Capture the cell that displays the provided text and extract its (X, Y) central coordinate. 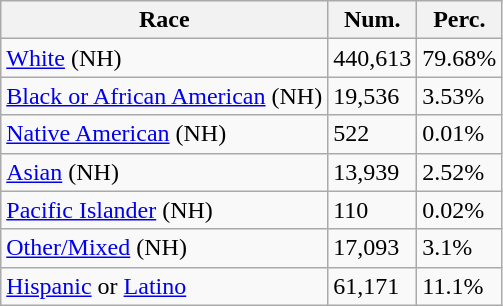
Num. (372, 20)
Asian (NH) (164, 172)
440,613 (372, 58)
Pacific Islander (NH) (164, 210)
11.1% (460, 286)
79.68% (460, 58)
3.1% (460, 248)
White (NH) (164, 58)
Hispanic or Latino (164, 286)
13,939 (372, 172)
Black or African American (NH) (164, 96)
Race (164, 20)
3.53% (460, 96)
61,171 (372, 286)
2.52% (460, 172)
17,093 (372, 248)
Other/Mixed (NH) (164, 248)
Native American (NH) (164, 134)
522 (372, 134)
0.02% (460, 210)
110 (372, 210)
Perc. (460, 20)
0.01% (460, 134)
19,536 (372, 96)
